Capture the cell that displays the provided text and extract its [X, Y] central coordinate. 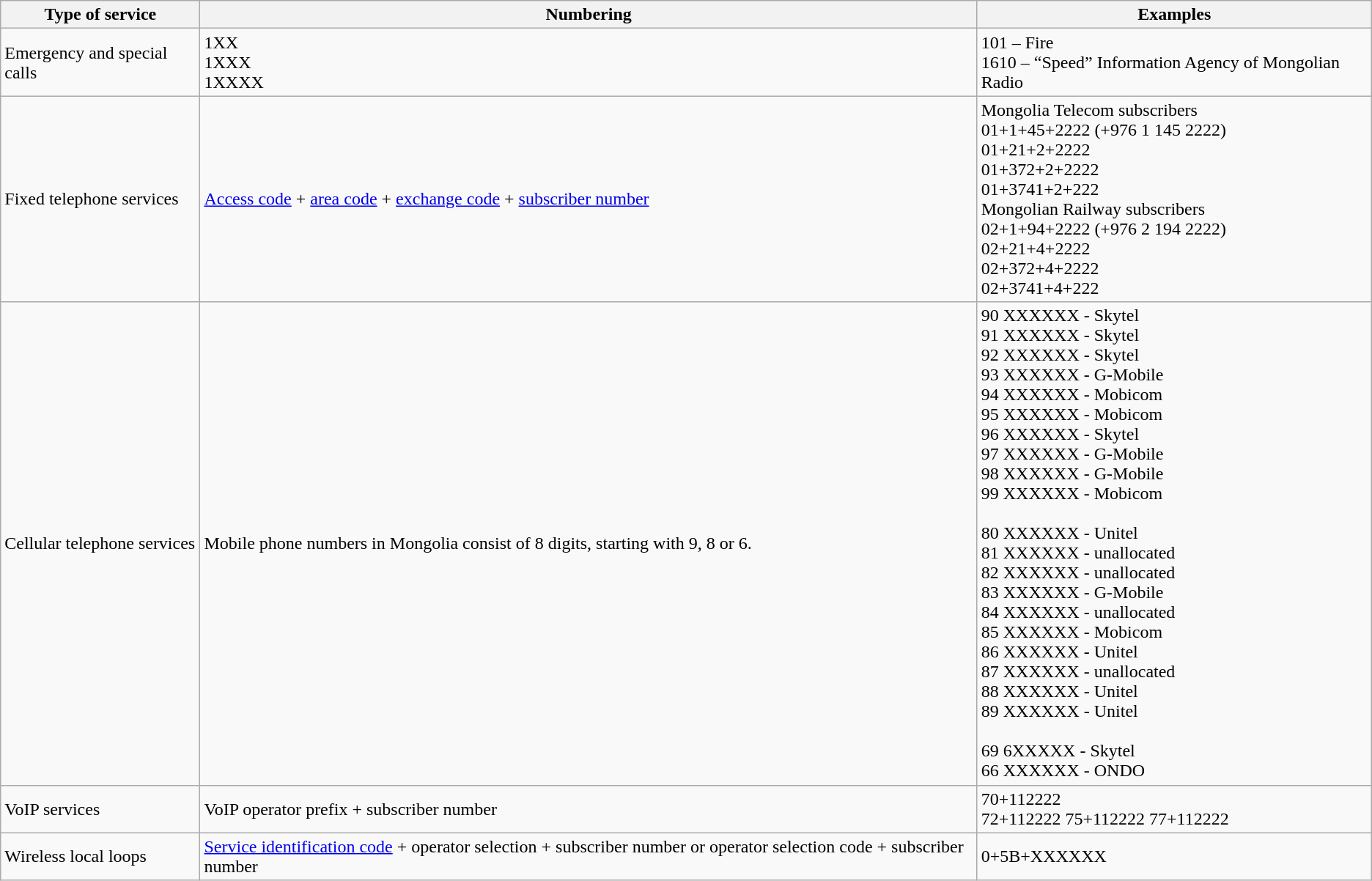
Wireless local loops [100, 856]
Emergency and special calls [100, 62]
VoIP services [100, 809]
Service identification code + operator selection + subscriber number or operator selection code + subscriber number [589, 856]
Cellular telephone services [100, 544]
101 – Fire1610 – “Speed” Information Agency of Mongolian Radio [1174, 62]
1XX1XXX1XXXX [589, 62]
VoIP operator prefix + subscriber number [589, 809]
Examples [1174, 15]
70+11222272+112222 75+112222 77+112222 [1174, 809]
Numbering [589, 15]
Access code + area code + exchange code + subscriber number [589, 199]
Fixed telephone services [100, 199]
Mobile phone numbers in Mongolia consist of 8 digits, starting with 9, 8 or 6. [589, 544]
Type of service [100, 15]
0+5B+XXXXXX [1174, 856]
